Detect which cell encompasses the target text, then output its (x, y) center coordinate. 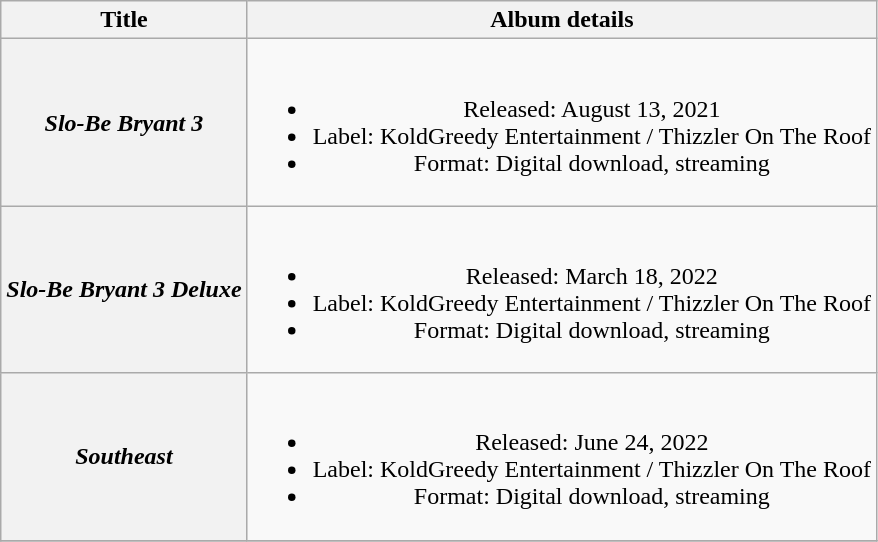
Released: August 13, 2021Label: KoldGreedy Entertainment / Thizzler On The RoofFormat: Digital download, streaming (562, 122)
Released: March 18, 2022Label: KoldGreedy Entertainment / Thizzler On The RoofFormat: Digital download, streaming (562, 290)
Southeast (124, 456)
Slo-Be Bryant 3 Deluxe (124, 290)
Title (124, 20)
Slo-Be Bryant 3 (124, 122)
Album details (562, 20)
Released: June 24, 2022Label: KoldGreedy Entertainment / Thizzler On The RoofFormat: Digital download, streaming (562, 456)
